Find where the given text appears and provide that cell's center as [X, Y] coordinate. 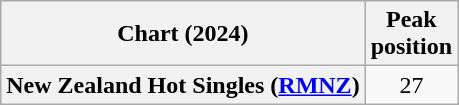
27 [411, 85]
Peakposition [411, 34]
Chart (2024) [183, 34]
New Zealand Hot Singles (RMNZ) [183, 85]
